Scan for the cell matching the given text and deliver its (x, y) coordinate at center. 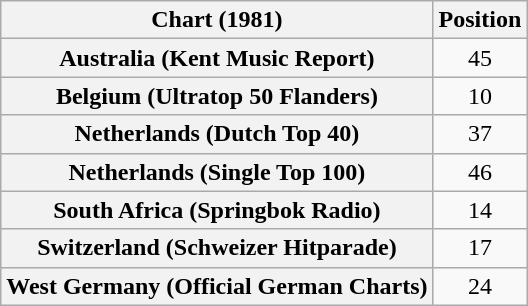
Belgium (Ultratop 50 Flanders) (217, 96)
South Africa (Springbok Radio) (217, 210)
45 (480, 58)
24 (480, 286)
Netherlands (Single Top 100) (217, 172)
Switzerland (Schweizer Hitparade) (217, 248)
17 (480, 248)
Netherlands (Dutch Top 40) (217, 134)
37 (480, 134)
Chart (1981) (217, 20)
14 (480, 210)
10 (480, 96)
Position (480, 20)
West Germany (Official German Charts) (217, 286)
Australia (Kent Music Report) (217, 58)
46 (480, 172)
